For the text-containing cell, return its midpoint in [X, Y] coordinate format. 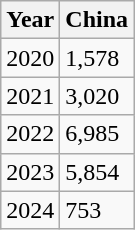
2024 [30, 210]
2022 [30, 134]
2021 [30, 96]
6,985 [97, 134]
3,020 [97, 96]
2023 [30, 172]
1,578 [97, 58]
2020 [30, 58]
Year [30, 20]
China [97, 20]
753 [97, 210]
5,854 [97, 172]
